Provide the (x, y) coordinate of the cell's center where the given text is located.  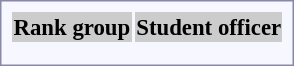
Student officer (209, 27)
Rank group (72, 27)
